Return the [X, Y] coordinate for the center point of the cell that contains the specified text.  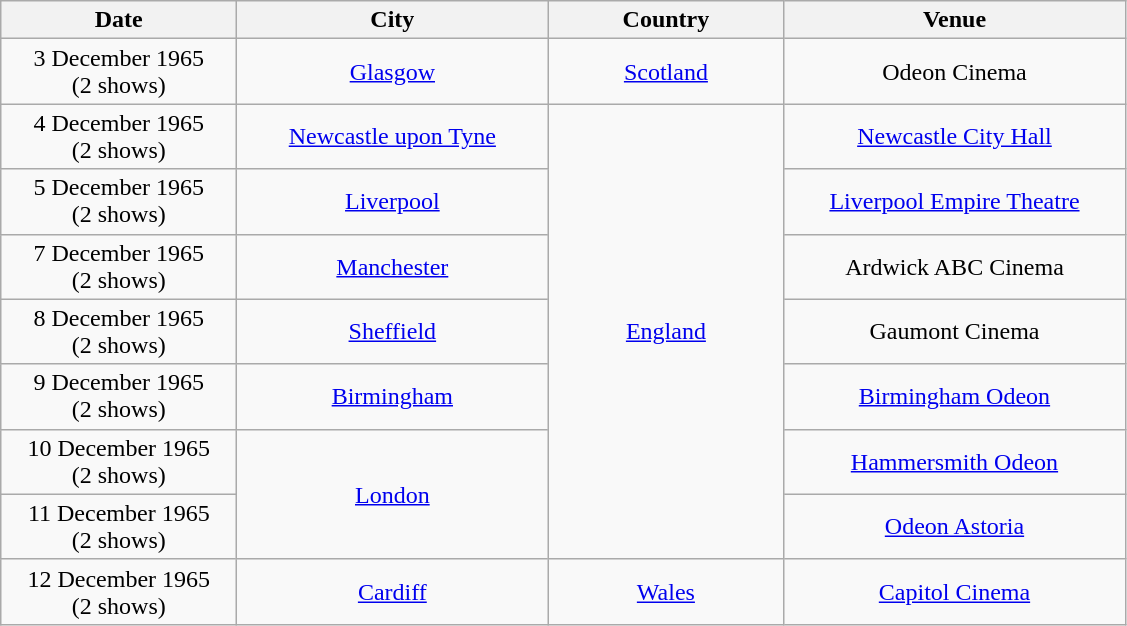
Wales [666, 592]
Glasgow [392, 72]
Ardwick ABC Cinema [954, 266]
Date [119, 20]
Newcastle upon Tyne [392, 136]
Birmingham Odeon [954, 396]
Gaumont Cinema [954, 332]
4 December 1965(2 shows) [119, 136]
11 December 1965(2 shows) [119, 526]
Hammersmith Odeon [954, 462]
12 December 1965(2 shows) [119, 592]
Manchester [392, 266]
8 December 1965(2 shows) [119, 332]
Odeon Astoria [954, 526]
Liverpool Empire Theatre [954, 202]
Birmingham [392, 396]
Venue [954, 20]
London [392, 494]
Cardiff [392, 592]
England [666, 332]
City [392, 20]
Liverpool [392, 202]
Scotland [666, 72]
3 December 1965(2 shows) [119, 72]
9 December 1965(2 shows) [119, 396]
Country [666, 20]
10 December 1965(2 shows) [119, 462]
Odeon Cinema [954, 72]
Capitol Cinema [954, 592]
Sheffield [392, 332]
Newcastle City Hall [954, 136]
5 December 1965(2 shows) [119, 202]
7 December 1965(2 shows) [119, 266]
